Scan for the cell matching the given text and deliver its [x, y] coordinate at center. 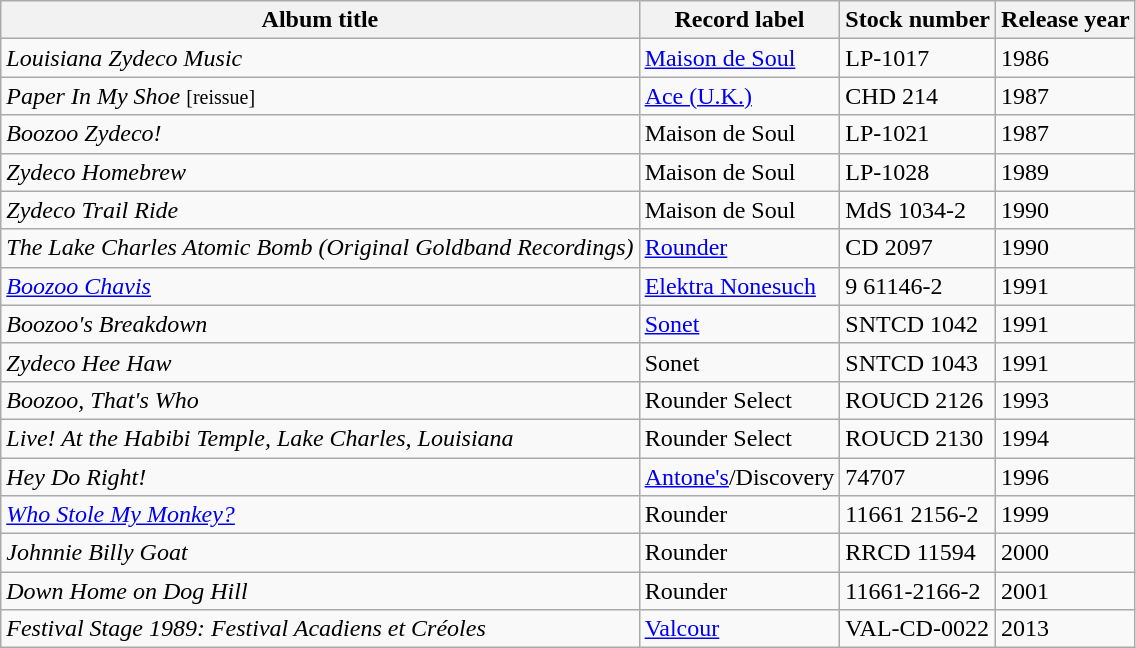
Ace (U.K.) [740, 96]
1989 [1066, 172]
Boozoo Zydeco! [320, 134]
Valcour [740, 629]
ROUCD 2126 [918, 400]
Johnnie Billy Goat [320, 553]
Boozoo, That's Who [320, 400]
MdS 1034-2 [918, 210]
1994 [1066, 438]
CHD 214 [918, 96]
2001 [1066, 591]
CD 2097 [918, 248]
2000 [1066, 553]
Boozoo Chavis [320, 286]
11661-2166-2 [918, 591]
Stock number [918, 20]
RRCD 11594 [918, 553]
Hey Do Right! [320, 477]
Who Stole My Monkey? [320, 515]
Elektra Nonesuch [740, 286]
1999 [1066, 515]
Boozoo's Breakdown [320, 324]
Zydeco Trail Ride [320, 210]
Live! At the Habibi Temple, Lake Charles, Louisiana [320, 438]
2013 [1066, 629]
VAL-CD-0022 [918, 629]
LP-1021 [918, 134]
9 61146-2 [918, 286]
Release year [1066, 20]
LP-1017 [918, 58]
SNTCD 1042 [918, 324]
LP-1028 [918, 172]
Zydeco Homebrew [320, 172]
Festival Stage 1989: Festival Acadiens et Créoles [320, 629]
1993 [1066, 400]
Paper In My Shoe [reissue] [320, 96]
Down Home on Dog Hill [320, 591]
74707 [918, 477]
1986 [1066, 58]
Zydeco Hee Haw [320, 362]
ROUCD 2130 [918, 438]
11661 2156-2 [918, 515]
Record label [740, 20]
SNTCD 1043 [918, 362]
Louisiana Zydeco Music [320, 58]
Album title [320, 20]
Antone's/Discovery [740, 477]
1996 [1066, 477]
The Lake Charles Atomic Bomb (Original Goldband Recordings) [320, 248]
